Scan for the cell matching the given text and deliver its (x, y) coordinate at center. 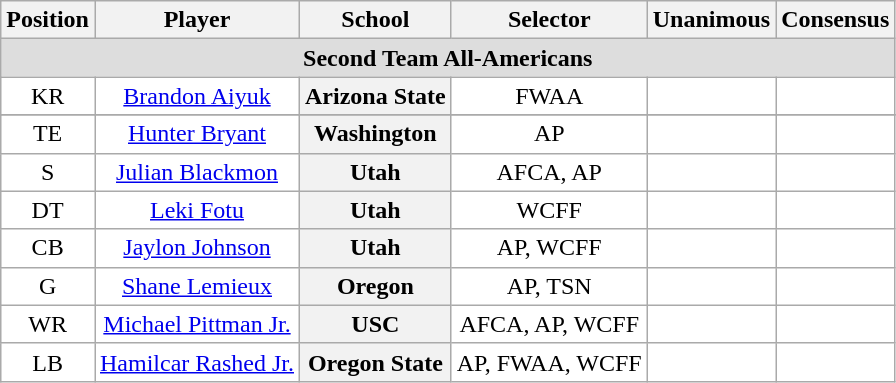
School (376, 20)
AP, WCFF (549, 248)
Consensus (836, 20)
Oregon State (376, 362)
FWAA (549, 96)
Leki Fotu (196, 210)
AP, TSN (549, 286)
Hamilcar Rashed Jr. (196, 362)
Shane Lemieux (196, 286)
WCFF (549, 210)
AP, FWAA, WCFF (549, 362)
KR (48, 96)
Julian Blackmon (196, 172)
G (48, 286)
Brandon Aiyuk (196, 96)
AFCA, AP (549, 172)
Oregon (376, 286)
Second Team All-Americans (448, 58)
LB (48, 362)
AP (549, 134)
AFCA, AP, WCFF (549, 324)
USC (376, 324)
WR (48, 324)
Position (48, 20)
Selector (549, 20)
Arizona State (376, 96)
Player (196, 20)
CB (48, 248)
S (48, 172)
Washington (376, 134)
Unanimous (711, 20)
TE (48, 134)
Jaylon Johnson (196, 248)
DT (48, 210)
Hunter Bryant (196, 134)
Michael Pittman Jr. (196, 324)
